Locate the cell with the specified text and output its [X, Y] center coordinate. 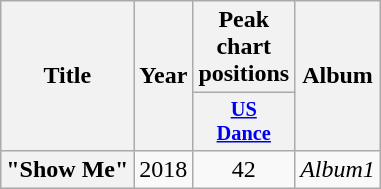
USDance [244, 122]
42 [244, 169]
Peak chart positions [244, 47]
2018 [164, 169]
Album [338, 76]
Year [164, 76]
"Show Me" [68, 169]
Title [68, 76]
Album1 [338, 169]
